Provide the (x, y) coordinate of the cell's center where the given text is located.  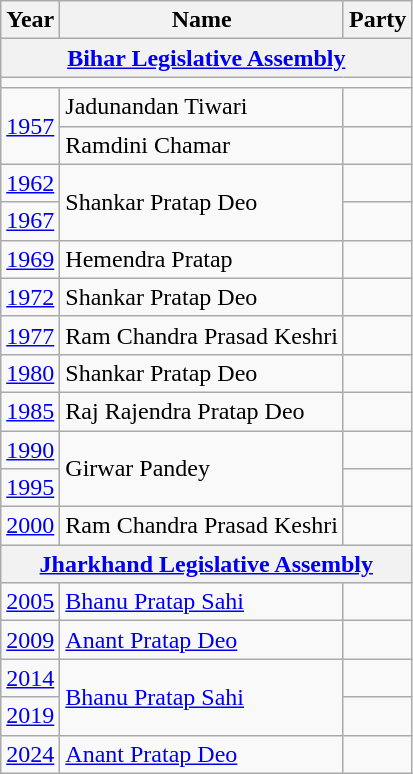
1962 (30, 183)
1977 (30, 335)
Ramdini Chamar (202, 145)
Bihar Legislative Assembly (206, 58)
Jharkhand Legislative Assembly (206, 564)
2014 (30, 678)
2009 (30, 640)
Party (377, 20)
1969 (30, 259)
1972 (30, 297)
1980 (30, 373)
Jadunandan Tiwari (202, 107)
1985 (30, 411)
1995 (30, 488)
1990 (30, 449)
Hemendra Pratap (202, 259)
Name (202, 20)
2019 (30, 716)
1967 (30, 221)
2005 (30, 602)
Year (30, 20)
Raj Rajendra Pratap Deo (202, 411)
2000 (30, 526)
1957 (30, 126)
2024 (30, 754)
Girwar Pandey (202, 468)
